Return the [X, Y] coordinate for the center point of the cell that contains the specified text.  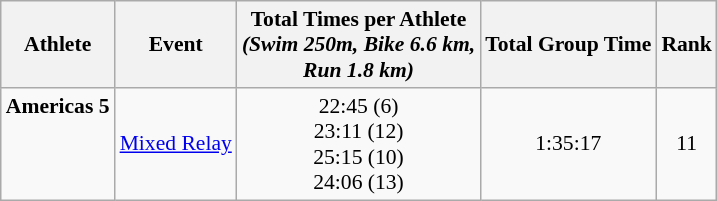
Americas 5 [58, 144]
Athlete [58, 44]
11 [686, 144]
1:35:17 [568, 144]
Total Times per Athlete (Swim 250m, Bike 6.6 km, Run 1.8 km) [358, 44]
Rank [686, 44]
Event [176, 44]
22:45 (6)23:11 (12)25:15 (10)24:06 (13) [358, 144]
Total Group Time [568, 44]
Mixed Relay [176, 144]
